Search for the cell housing the specified text and yield its [x, y] center coordinate. 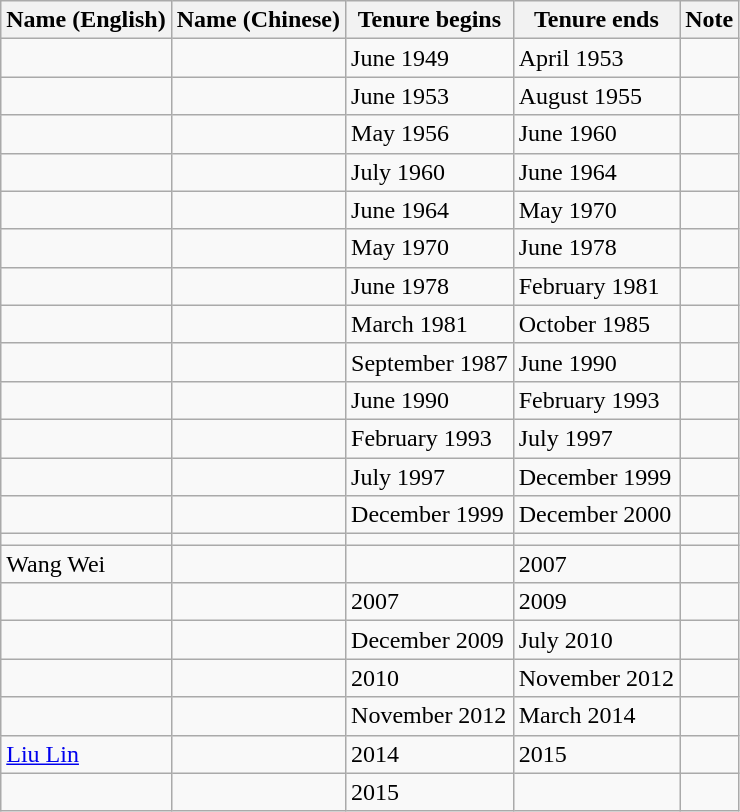
2009 [596, 602]
Name (Chinese) [258, 20]
Note [710, 20]
October 1985 [596, 324]
September 1987 [430, 362]
Name (English) [86, 20]
February 1981 [596, 286]
Liu Lin [86, 754]
August 1955 [596, 96]
December 2009 [430, 640]
Tenure ends [596, 20]
2010 [430, 678]
July 2010 [596, 640]
April 1953 [596, 58]
2014 [430, 754]
June 1953 [430, 96]
July 1960 [430, 172]
Wang Wei [86, 564]
Tenure begins [430, 20]
December 2000 [596, 515]
June 1949 [430, 58]
May 1956 [430, 134]
June 1960 [596, 134]
March 2014 [596, 716]
March 1981 [430, 324]
